From the cell containing the given text, extract its center point as [X, Y] coordinate. 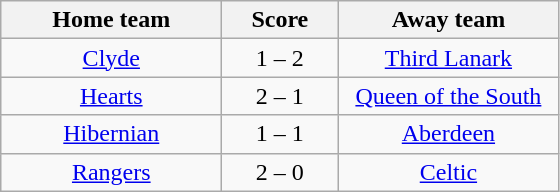
Clyde [112, 58]
Queen of the South [448, 96]
Hearts [112, 96]
1 – 1 [280, 134]
Away team [448, 20]
1 – 2 [280, 58]
Rangers [112, 172]
Aberdeen [448, 134]
2 – 0 [280, 172]
2 – 1 [280, 96]
Home team [112, 20]
Score [280, 20]
Third Lanark [448, 58]
Celtic [448, 172]
Hibernian [112, 134]
